Return the (X, Y) coordinate for the center point of the cell that contains the specified text.  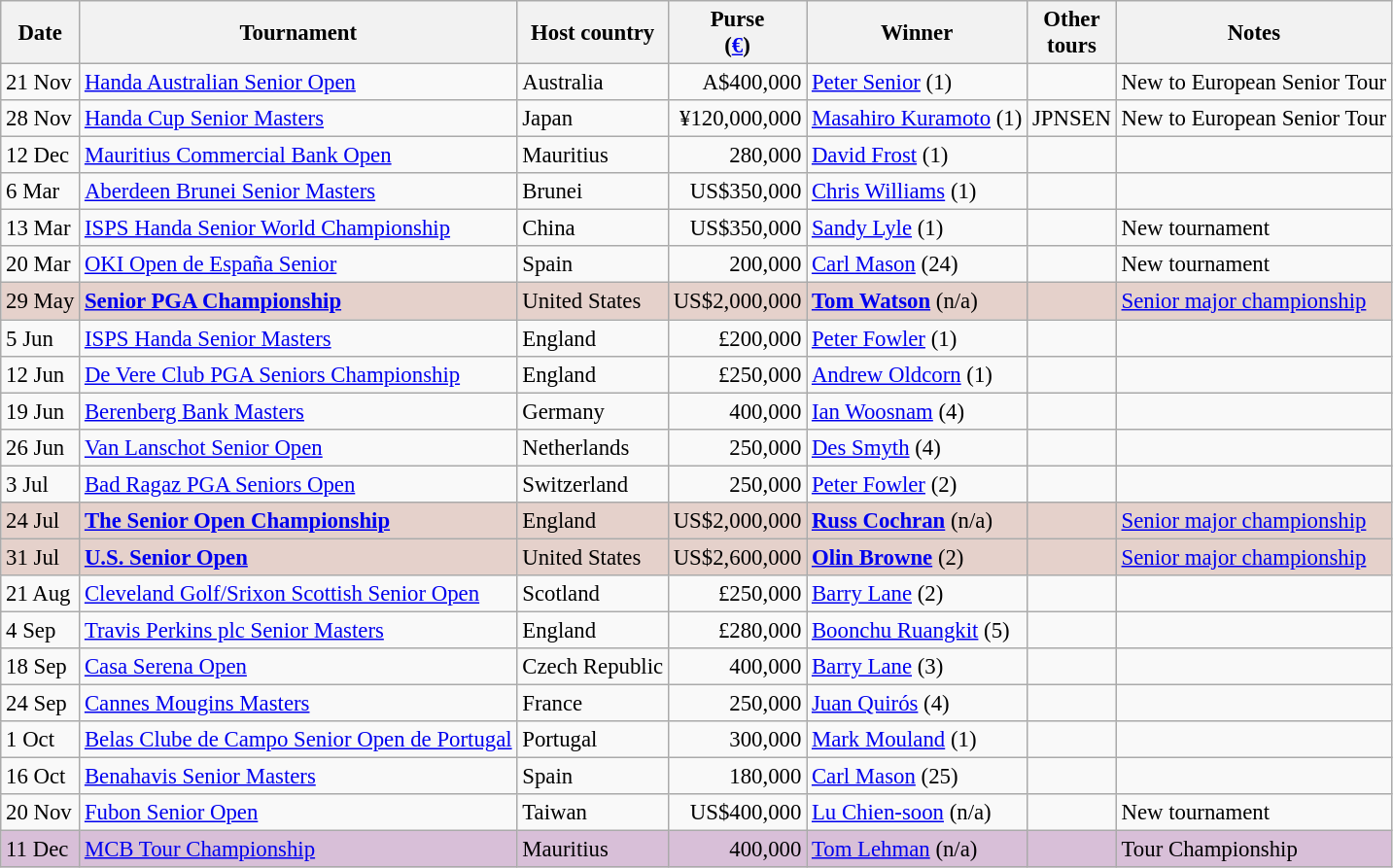
Berenberg Bank Masters (298, 411)
1 Oct (41, 740)
Cannes Mougins Masters (298, 704)
20 Nov (41, 813)
Masahiro Kuramoto (1) (918, 119)
Handa Cup Senior Masters (298, 119)
Winner (918, 33)
Scotland (593, 594)
Fubon Senior Open (298, 813)
Switzerland (593, 484)
A$400,000 (737, 83)
12 Jun (41, 374)
11 Dec (41, 850)
4 Sep (41, 630)
Aberdeen Brunei Senior Masters (298, 191)
Tour Championship (1254, 850)
21 Aug (41, 594)
Chris Williams (1) (918, 191)
Australia (593, 83)
Cleveland Golf/Srixon Scottish Senior Open (298, 594)
Tournament (298, 33)
Japan (593, 119)
Tom Watson (n/a) (918, 301)
£280,000 (737, 630)
Boonchu Ruangkit (5) (918, 630)
U.S. Senior Open (298, 557)
24 Jul (41, 521)
28 Nov (41, 119)
Benahavis Senior Masters (298, 777)
Date (41, 33)
De Vere Club PGA Seniors Championship (298, 374)
Casa Serena Open (298, 667)
Van Lanschot Senior Open (298, 447)
Purse(€) (737, 33)
Carl Mason (25) (918, 777)
Senior PGA Championship (298, 301)
Mark Mouland (1) (918, 740)
Portugal (593, 740)
Taiwan (593, 813)
Barry Lane (3) (918, 667)
ISPS Handa Senior Masters (298, 338)
OKI Open de España Senior (298, 265)
US$400,000 (737, 813)
Peter Fowler (1) (918, 338)
£200,000 (737, 338)
China (593, 228)
16 Oct (41, 777)
Netherlands (593, 447)
Russ Cochran (n/a) (918, 521)
Tom Lehman (n/a) (918, 850)
3 Jul (41, 484)
Des Smyth (4) (918, 447)
21 Nov (41, 83)
18 Sep (41, 667)
MCB Tour Championship (298, 850)
US$2,600,000 (737, 557)
26 Jun (41, 447)
Othertours (1072, 33)
Peter Senior (1) (918, 83)
Andrew Oldcorn (1) (918, 374)
Peter Fowler (2) (918, 484)
20 Mar (41, 265)
Olin Browne (2) (918, 557)
19 Jun (41, 411)
Czech Republic (593, 667)
ISPS Handa Senior World Championship (298, 228)
13 Mar (41, 228)
Notes (1254, 33)
6 Mar (41, 191)
Bad Ragaz PGA Seniors Open (298, 484)
Belas Clube de Campo Senior Open de Portugal (298, 740)
Host country (593, 33)
Sandy Lyle (1) (918, 228)
180,000 (737, 777)
¥120,000,000 (737, 119)
Ian Woosnam (4) (918, 411)
Lu Chien-soon (n/a) (918, 813)
Juan Quirós (4) (918, 704)
300,000 (737, 740)
JPNSEN (1072, 119)
Mauritius Commercial Bank Open (298, 156)
29 May (41, 301)
Brunei (593, 191)
Travis Perkins plc Senior Masters (298, 630)
5 Jun (41, 338)
Germany (593, 411)
Handa Australian Senior Open (298, 83)
The Senior Open Championship (298, 521)
24 Sep (41, 704)
David Frost (1) (918, 156)
Barry Lane (2) (918, 594)
Carl Mason (24) (918, 265)
280,000 (737, 156)
200,000 (737, 265)
12 Dec (41, 156)
France (593, 704)
31 Jul (41, 557)
